Locate the cell with the specified text and output its (x, y) center coordinate. 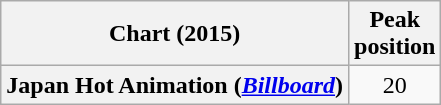
20 (395, 85)
Peakposition (395, 34)
Chart (2015) (175, 34)
Japan Hot Animation (Billboard) (175, 85)
